Provide the (X, Y) coordinate of the cell's center where the given text is located.  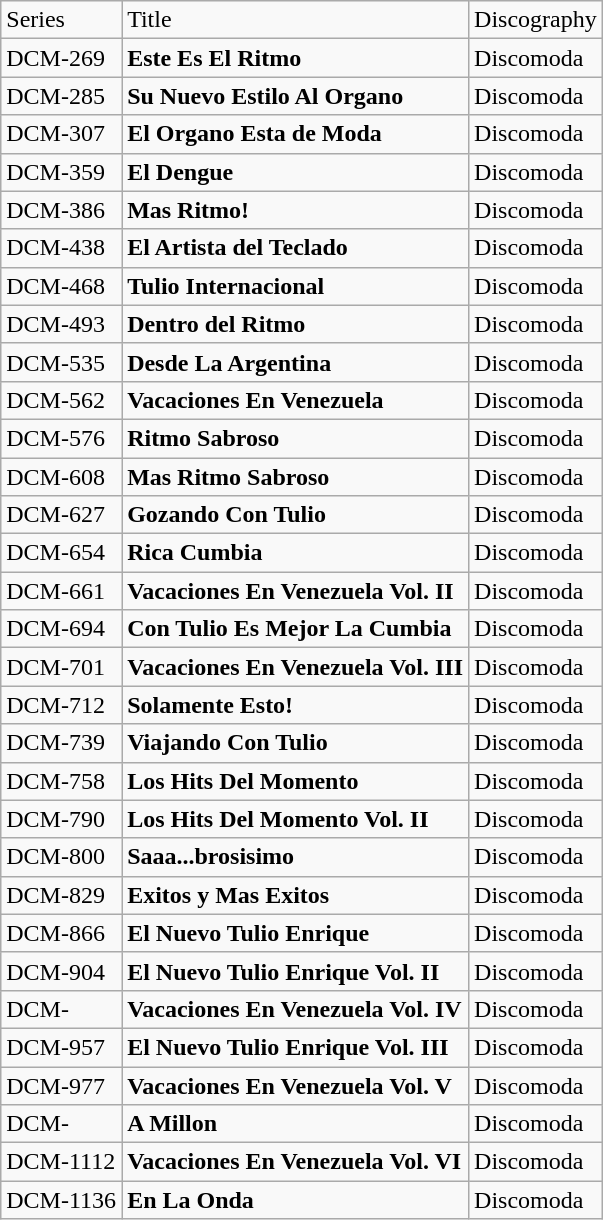
Vacaciones En Venezuela Vol. VI (296, 1162)
Vacaciones En Venezuela Vol. III (296, 667)
DCM-694 (62, 629)
El Nuevo Tulio Enrique (296, 933)
DCM-438 (62, 248)
DCM-359 (62, 172)
Mas Ritmo! (296, 210)
DCM-562 (62, 400)
DCM-1136 (62, 1200)
DCM-1112 (62, 1162)
DCM-904 (62, 971)
Solamente Esto! (296, 705)
DCM-866 (62, 933)
Title (296, 20)
DCM-386 (62, 210)
DCM-790 (62, 819)
DCM-468 (62, 286)
Los Hits Del Momento (296, 781)
Su Nuevo Estilo Al Organo (296, 96)
Vacaciones En Venezuela Vol. IV (296, 1009)
El Organo Esta de Moda (296, 134)
DCM-307 (62, 134)
Discography (536, 20)
Tulio Internacional (296, 286)
DCM-269 (62, 58)
Saaa...brosisimo (296, 857)
DCM-576 (62, 438)
DCM-654 (62, 553)
El Nuevo Tulio Enrique Vol. II (296, 971)
Exitos y Mas Exitos (296, 895)
Con Tulio Es Mejor La Cumbia (296, 629)
Vacaciones En Venezuela Vol. V (296, 1085)
Rica Cumbia (296, 553)
Desde La Argentina (296, 362)
Los Hits Del Momento Vol. II (296, 819)
DCM-712 (62, 705)
DCM-535 (62, 362)
Ritmo Sabroso (296, 438)
A Millon (296, 1124)
Gozando Con Tulio (296, 515)
En La Onda (296, 1200)
DCM-493 (62, 324)
DCM-800 (62, 857)
Vacaciones En Venezuela Vol. II (296, 591)
Vacaciones En Venezuela (296, 400)
El Dengue (296, 172)
El Nuevo Tulio Enrique Vol. III (296, 1047)
DCM-608 (62, 477)
Series (62, 20)
DCM-739 (62, 743)
DCM-627 (62, 515)
DCM-661 (62, 591)
El Artista del Teclado (296, 248)
Dentro del Ritmo (296, 324)
Viajando Con Tulio (296, 743)
DCM-829 (62, 895)
DCM-977 (62, 1085)
DCM-957 (62, 1047)
Este Es El Ritmo (296, 58)
DCM-701 (62, 667)
DCM-285 (62, 96)
DCM-758 (62, 781)
Mas Ritmo Sabroso (296, 477)
